Extract the [x, y] coordinate from the center of the cell holding the provided text.  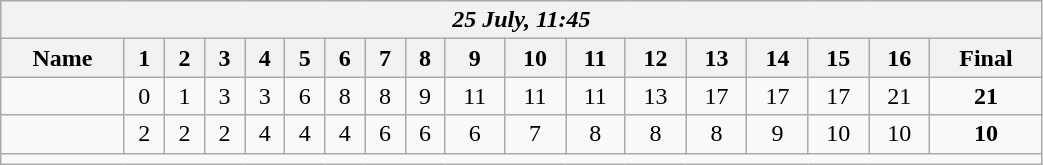
Final [986, 58]
12 [656, 58]
14 [778, 58]
16 [900, 58]
5 [305, 58]
15 [838, 58]
Name [63, 58]
25 July, 11:45 [522, 20]
0 [144, 96]
